Identify which cell holds the provided text, then report its [X, Y] central coordinate. 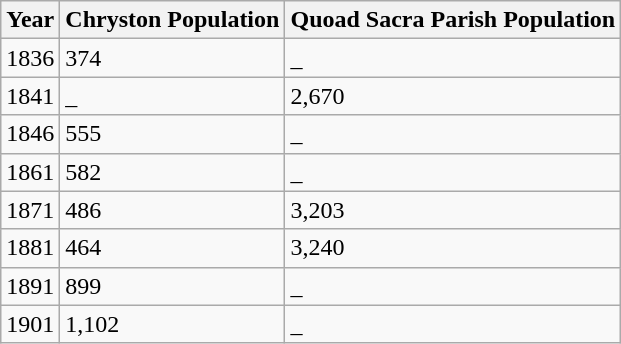
1861 [30, 172]
464 [172, 248]
1871 [30, 210]
Quoad Sacra Parish Population [453, 20]
899 [172, 286]
1846 [30, 134]
1881 [30, 248]
3,203 [453, 210]
1836 [30, 58]
1901 [30, 324]
555 [172, 134]
1,102 [172, 324]
3,240 [453, 248]
486 [172, 210]
374 [172, 58]
582 [172, 172]
Year [30, 20]
2,670 [453, 96]
1841 [30, 96]
1891 [30, 286]
Chryston Population [172, 20]
